Search for the cell housing the specified text and yield its [X, Y] center coordinate. 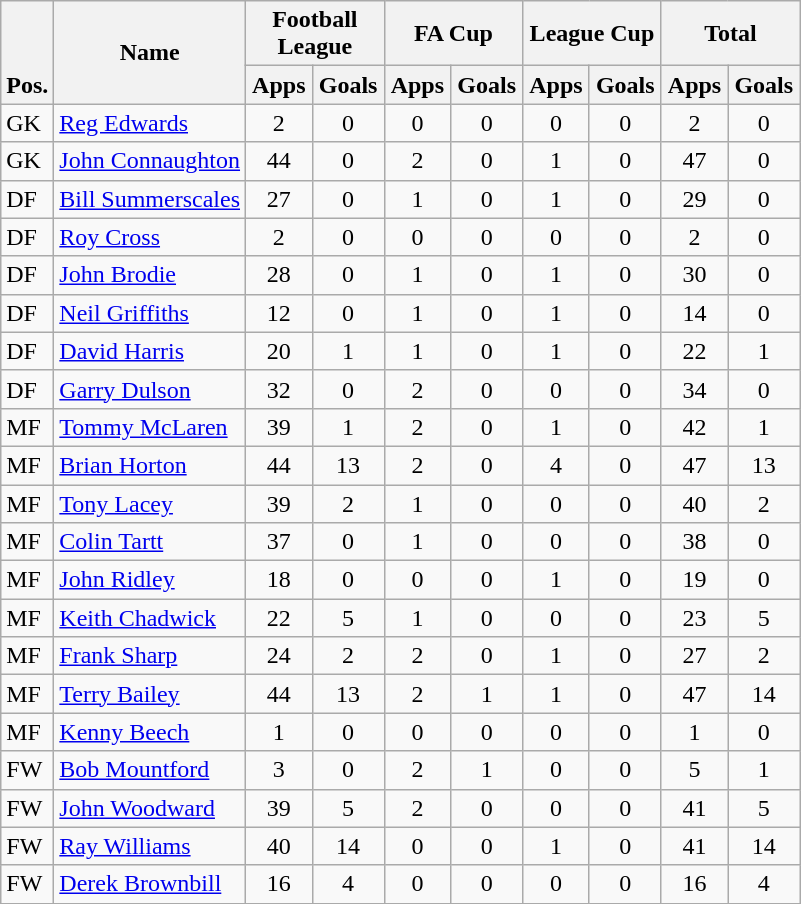
Neil Griffiths [150, 313]
Football League [316, 34]
19 [694, 580]
Derek Brownbill [150, 884]
34 [694, 389]
Name [150, 52]
29 [694, 199]
Reg Edwards [150, 123]
23 [694, 618]
Tommy McLaren [150, 427]
28 [280, 275]
Bob Mountford [150, 770]
37 [280, 542]
Terry Bailey [150, 694]
David Harris [150, 351]
John Ridley [150, 580]
Colin Tartt [150, 542]
Ray Williams [150, 846]
League Cup [592, 34]
3 [280, 770]
FA Cup [454, 34]
42 [694, 427]
Frank Sharp [150, 656]
John Brodie [150, 275]
Kenny Beech [150, 732]
Pos. [28, 52]
24 [280, 656]
Keith Chadwick [150, 618]
32 [280, 389]
12 [280, 313]
John Connaughton [150, 161]
Total [730, 34]
18 [280, 580]
Bill Summerscales [150, 199]
Brian Horton [150, 465]
Tony Lacey [150, 503]
Garry Dulson [150, 389]
Roy Cross [150, 237]
30 [694, 275]
John Woodward [150, 808]
38 [694, 542]
20 [280, 351]
